Extract the [x, y] coordinate from the center of the cell holding the provided text.  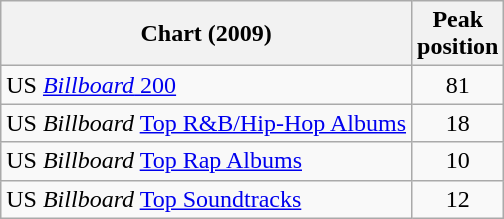
10 [458, 161]
Peakposition [458, 34]
Chart (2009) [206, 34]
18 [458, 123]
US Billboard Top Rap Albums [206, 161]
12 [458, 199]
US Billboard Top R&B/Hip-Hop Albums [206, 123]
US Billboard Top Soundtracks [206, 199]
US Billboard 200 [206, 85]
81 [458, 85]
